Extract the (x, y) coordinate from the center of the cell holding the provided text.  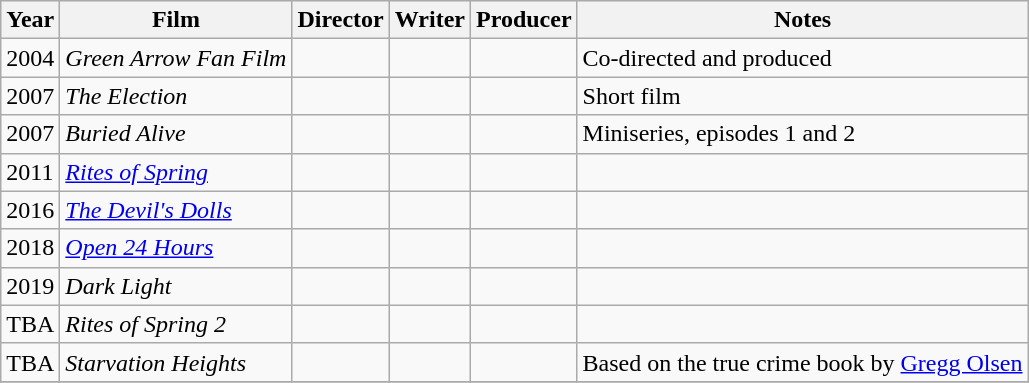
2019 (30, 286)
Rites of Spring 2 (176, 324)
Co-directed and produced (802, 58)
Short film (802, 96)
Miniseries, episodes 1 and 2 (802, 134)
2011 (30, 172)
2004 (30, 58)
Green Arrow Fan Film (176, 58)
Film (176, 20)
Buried Alive (176, 134)
Rites of Spring (176, 172)
Producer (524, 20)
Notes (802, 20)
The Devil's Dolls (176, 210)
2016 (30, 210)
2018 (30, 248)
The Election (176, 96)
Starvation Heights (176, 362)
Writer (430, 20)
Director (340, 20)
Dark Light (176, 286)
Open 24 Hours (176, 248)
Based on the true crime book by Gregg Olsen (802, 362)
Year (30, 20)
